Capture the cell that displays the provided text and extract its (X, Y) central coordinate. 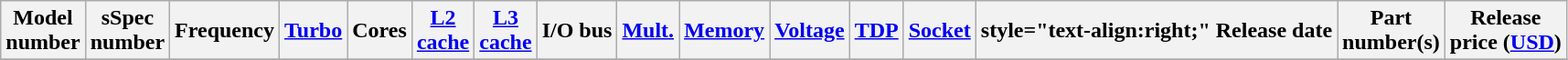
Modelnumber (43, 31)
Turbo (314, 31)
Memory (724, 31)
Voltage (810, 31)
L3cache (506, 31)
Socket (940, 31)
style="text-align:right;" Release date (1156, 31)
L2cache (443, 31)
sSpecnumber (127, 31)
I/O bus (577, 31)
Cores (380, 31)
Mult. (648, 31)
Partnumber(s) (1392, 31)
TDP (876, 31)
Releaseprice (USD) (1505, 31)
Frequency (225, 31)
